Determine the [x, y] coordinate at the center of the cell enclosing the given text.  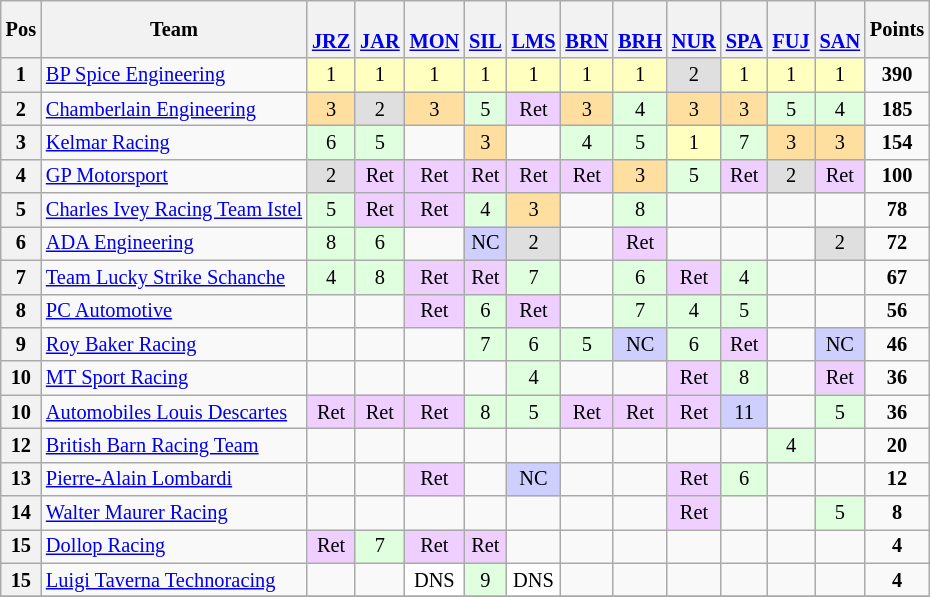
72 [897, 243]
Pos [21, 29]
13 [21, 479]
390 [897, 75]
ADA Engineering [174, 243]
67 [897, 277]
GP Motorsport [174, 176]
100 [897, 176]
Walter Maurer Racing [174, 513]
185 [897, 109]
BP Spice Engineering [174, 75]
78 [897, 210]
56 [897, 311]
20 [897, 445]
SAN [840, 29]
NUR [694, 29]
Pierre-Alain Lombardi [174, 479]
MON [435, 29]
MT Sport Racing [174, 378]
Points [897, 29]
11 [744, 412]
PC Automotive [174, 311]
154 [897, 142]
Team Lucky Strike Schanche [174, 277]
Kelmar Racing [174, 142]
Team [174, 29]
Automobiles Louis Descartes [174, 412]
SIL [486, 29]
FUJ [792, 29]
BRH [640, 29]
46 [897, 344]
Dollop Racing [174, 546]
British Barn Racing Team [174, 445]
LMS [534, 29]
14 [21, 513]
Chamberlain Engineering [174, 109]
Luigi Taverna Technoracing [174, 580]
JRZ [331, 29]
JAR [380, 29]
SPA [744, 29]
BRN [586, 29]
Roy Baker Racing [174, 344]
Charles Ivey Racing Team Istel [174, 210]
